For the text-containing cell, return its midpoint in (x, y) coordinate format. 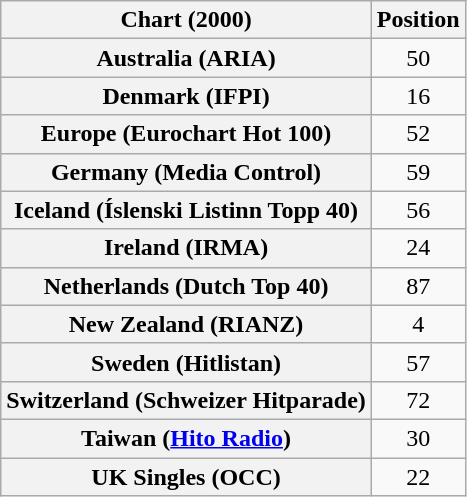
Germany (Media Control) (186, 172)
Position (418, 20)
50 (418, 58)
57 (418, 362)
Denmark (IFPI) (186, 96)
Sweden (Hitlistan) (186, 362)
Europe (Eurochart Hot 100) (186, 134)
Netherlands (Dutch Top 40) (186, 286)
30 (418, 438)
24 (418, 248)
Switzerland (Schweizer Hitparade) (186, 400)
Taiwan (Hito Radio) (186, 438)
Chart (2000) (186, 20)
Australia (ARIA) (186, 58)
New Zealand (RIANZ) (186, 324)
4 (418, 324)
52 (418, 134)
87 (418, 286)
16 (418, 96)
UK Singles (OCC) (186, 477)
Iceland (Íslenski Listinn Topp 40) (186, 210)
22 (418, 477)
59 (418, 172)
Ireland (IRMA) (186, 248)
72 (418, 400)
56 (418, 210)
